Return (x, y) of the center of cell containing provided text 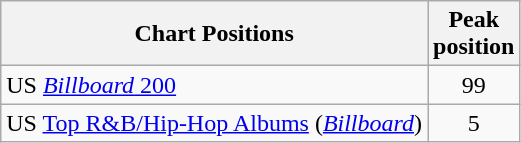
99 (474, 85)
US Top R&B/Hip-Hop Albums (Billboard) (214, 123)
Peakposition (474, 34)
US Billboard 200 (214, 85)
5 (474, 123)
Chart Positions (214, 34)
